Find where the given text appears and provide that cell's center as [X, Y] coordinate. 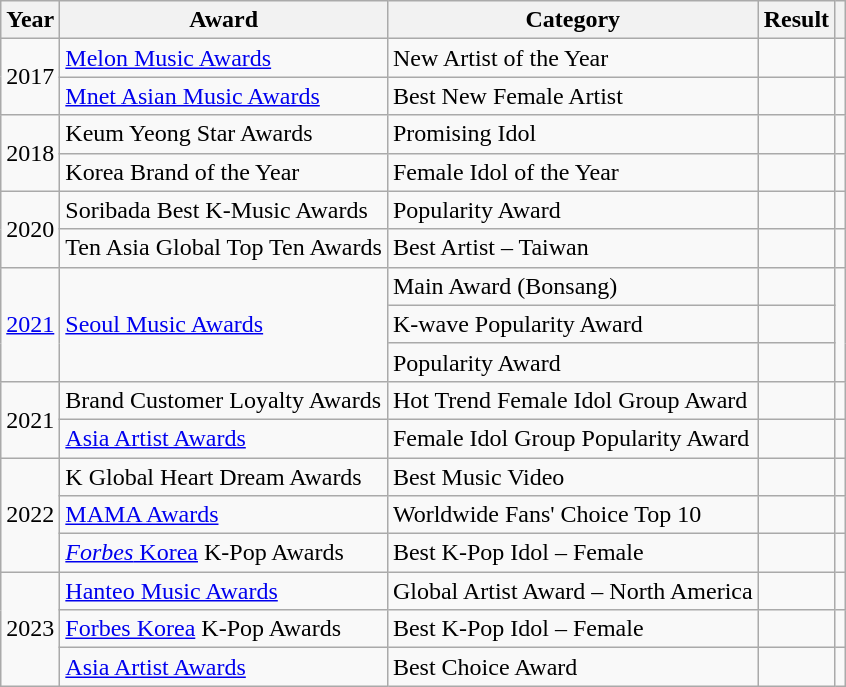
Hot Trend Female Idol Group Award [572, 400]
Result [796, 20]
2018 [30, 153]
2022 [30, 515]
Best New Female Artist [572, 96]
Keum Yeong Star Awards [224, 134]
Best Music Video [572, 477]
Seoul Music Awards [224, 324]
Brand Customer Loyalty Awards [224, 400]
Worldwide Fans' Choice Top 10 [572, 515]
Mnet Asian Music Awards [224, 96]
Year [30, 20]
Category [572, 20]
Hanteo Music Awards [224, 591]
Female Idol Group Popularity Award [572, 438]
2023 [30, 629]
New Artist of the Year [572, 58]
2017 [30, 77]
K Global Heart Dream Awards [224, 477]
Best Artist – Taiwan [572, 248]
Female Idol of the Year [572, 172]
K-wave Popularity Award [572, 324]
Ten Asia Global Top Ten Awards [224, 248]
Award [224, 20]
Promising Idol [572, 134]
Melon Music Awards [224, 58]
MAMA Awards [224, 515]
Best Choice Award [572, 667]
Korea Brand of the Year [224, 172]
2020 [30, 229]
Soribada Best K-Music Awards [224, 210]
Main Award (Bonsang) [572, 286]
Global Artist Award – North America [572, 591]
